Scan for the cell matching the given text and deliver its (x, y) coordinate at center. 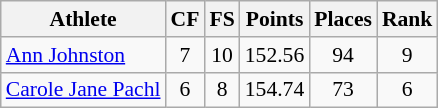
FS (222, 19)
Rank (408, 19)
73 (343, 90)
154.74 (274, 90)
10 (222, 55)
Carole Jane Pachl (84, 90)
Points (274, 19)
Athlete (84, 19)
8 (222, 90)
9 (408, 55)
CF (186, 19)
Ann Johnston (84, 55)
94 (343, 55)
152.56 (274, 55)
7 (186, 55)
Places (343, 19)
